Extract the (X, Y) coordinate from the center of the cell holding the provided text.  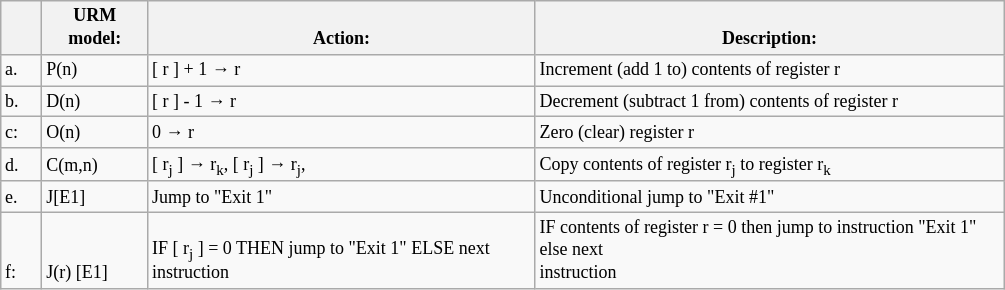
Jump to "Exit 1" (342, 196)
P(n) (95, 70)
IF contents of register r = 0 then jump to instruction "Exit 1" else nextinstruction (770, 250)
0 → r (342, 132)
b. (22, 102)
d. (22, 164)
[ r ] + 1 → r (342, 70)
D(n) (95, 102)
a. (22, 70)
Action: (342, 28)
Increment (add 1 to) contents of register r (770, 70)
C(m,n) (95, 164)
e. (22, 196)
Unconditional jump to "Exit #1" (770, 196)
J(r) [E1] (95, 250)
Copy contents of register rj to register rk (770, 164)
[ rj ] → rk, [ rj ] → rj, (342, 164)
J[E1] (95, 196)
URM model: (95, 28)
c: (22, 132)
f: (22, 250)
[ r ] - 1 → r (342, 102)
Decrement (subtract 1 from) contents of register r (770, 102)
O(n) (95, 132)
IF [ rj ] = 0 THEN jump to "Exit 1" ELSE next instruction (342, 250)
Description: (770, 28)
Zero (clear) register r (770, 132)
